Determine the [x, y] coordinate at the center of the cell enclosing the given text.  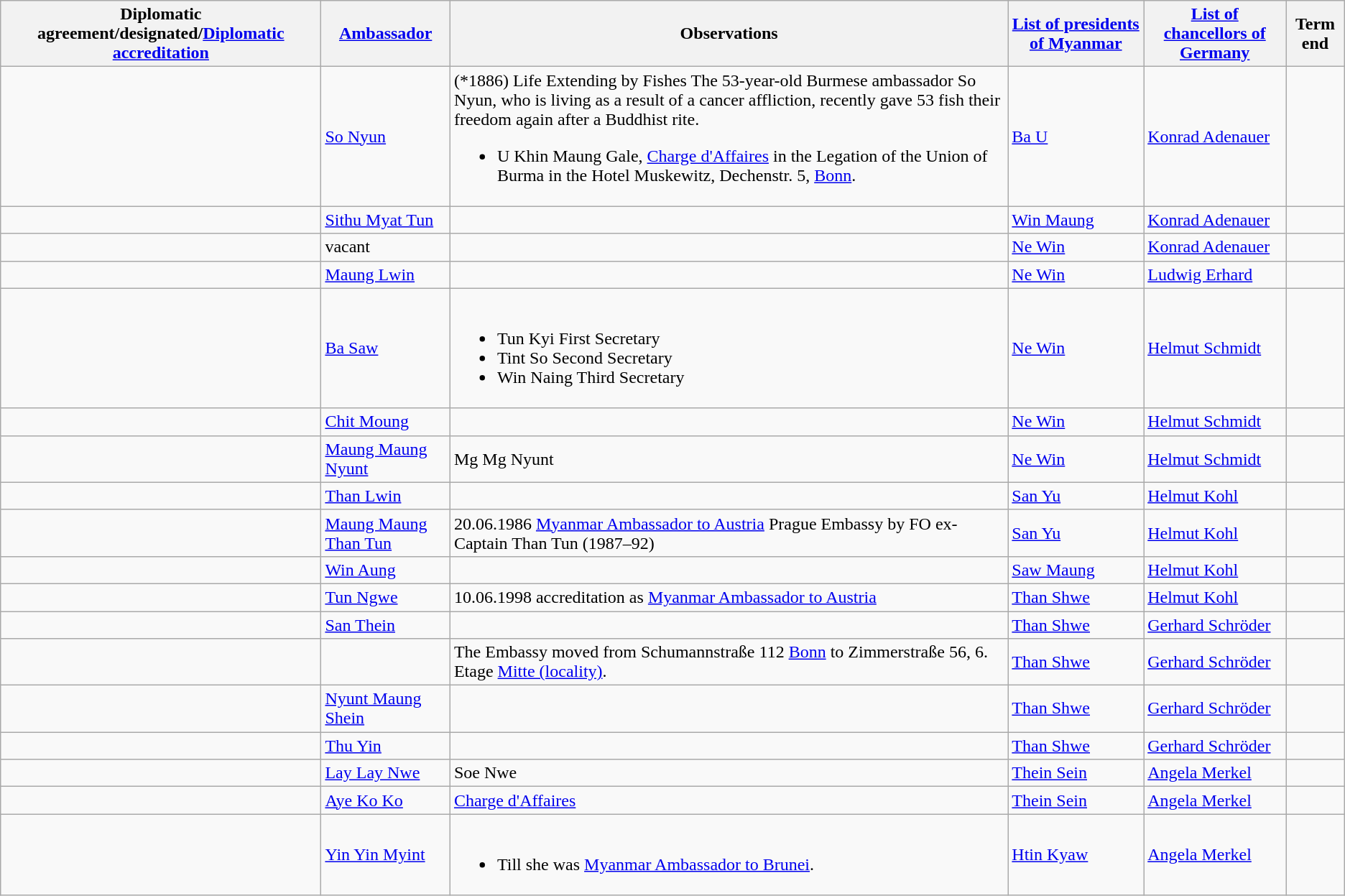
The Embassy moved from Schumannstraße 112 Bonn to Zimmerstraße 56, 6. Etage Mitte (locality). [729, 662]
Win Maung [1076, 220]
Observations [729, 34]
Ba U [1076, 137]
Ludwig Erhard [1215, 274]
20.06.1986 Myanmar Ambassador to Austria Prague Embassy by FO ex- Captain Than Tun (1987–92) [729, 533]
Ba Saw [386, 348]
Thu Yin [386, 746]
Than Lwin [386, 496]
Aye Ko Ko [386, 800]
Soe Nwe [729, 773]
List of chancellors of Germany [1215, 34]
Term end [1316, 34]
10.06.1998 accreditation as Myanmar Ambassador to Austria [729, 597]
Saw Maung [1076, 570]
Charge d'Affaires [729, 800]
Nyunt Maung Shein [386, 708]
Maung Maung Than Tun [386, 533]
San Thein [386, 624]
vacant [386, 247]
Maung Lwin [386, 274]
Ambassador [386, 34]
Sithu Myat Tun [386, 220]
Chit Moung [386, 422]
Lay Lay Nwe [386, 773]
Tun Kyi First SecretaryTint So Second SecretaryWin Naing Third Secretary [729, 348]
Htin Kyaw [1076, 855]
Mg Mg Nyunt [729, 458]
Maung Maung Nyunt [386, 458]
Win Aung [386, 570]
Till she was Myanmar Ambassador to Brunei. [729, 855]
Diplomatic agreement/designated/Diplomatic accreditation [161, 34]
Yin Yin Myint [386, 855]
Tun Ngwe [386, 597]
So Nyun [386, 137]
List of presidents of Myanmar [1076, 34]
